Return the [X, Y] coordinate for the center point of the cell that contains the specified text.  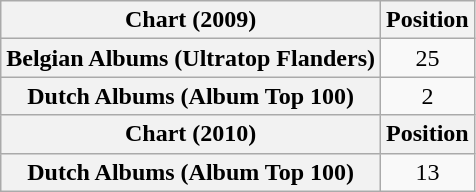
Belgian Albums (Ultratop Flanders) [191, 58]
Chart (2010) [191, 134]
2 [428, 96]
25 [428, 58]
Chart (2009) [191, 20]
13 [428, 172]
